Capture the cell that displays the provided text and extract its [x, y] central coordinate. 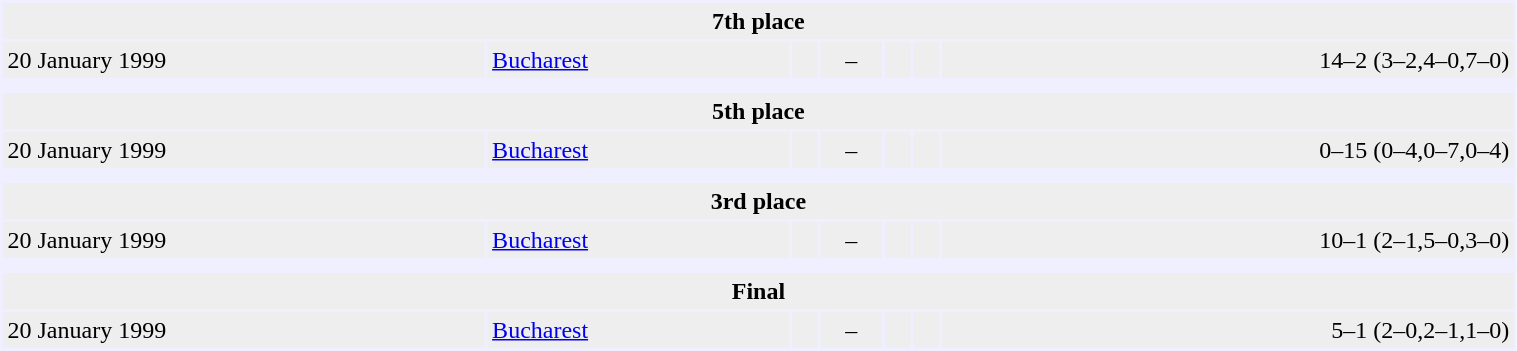
0–15 (0–4,0–7,0–4) [1228, 150]
14–2 (3–2,4–0,7–0) [1228, 60]
7th place [758, 21]
3rd place [758, 201]
10–1 (2–1,5–0,3–0) [1228, 240]
5–1 (2–0,2–1,1–0) [1228, 330]
5th place [758, 111]
Final [758, 291]
